Return the (X, Y) coordinate for the center point of the cell that contains the specified text.  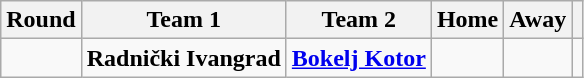
Home (467, 20)
Team 2 (358, 20)
Radnički Ivangrad (184, 58)
Team 1 (184, 20)
Bokelj Kotor (358, 58)
Away (538, 20)
Round (41, 20)
